Determine the (X, Y) coordinate at the center of the cell enclosing the given text.  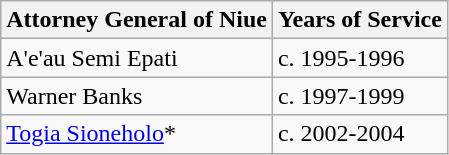
Attorney General of Niue (137, 20)
c. 1997-1999 (360, 96)
A'e'au Semi Epati (137, 58)
c. 2002-2004 (360, 134)
Warner Banks (137, 96)
Togia Sioneholo* (137, 134)
Years of Service (360, 20)
c. 1995-1996 (360, 58)
